Scan for the cell matching the given text and deliver its (X, Y) coordinate at center. 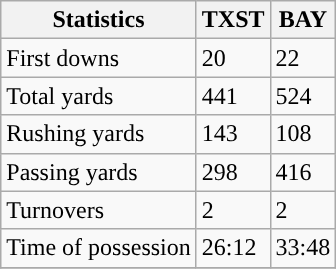
Rushing yards (99, 134)
298 (233, 172)
416 (303, 172)
26:12 (233, 248)
20 (233, 58)
108 (303, 134)
Turnovers (99, 210)
First downs (99, 58)
Passing yards (99, 172)
TXST (233, 20)
Time of possession (99, 248)
524 (303, 96)
33:48 (303, 248)
Total yards (99, 96)
Statistics (99, 20)
143 (233, 134)
441 (233, 96)
22 (303, 58)
BAY (303, 20)
